Locate the cell with the specified text and output its (x, y) center coordinate. 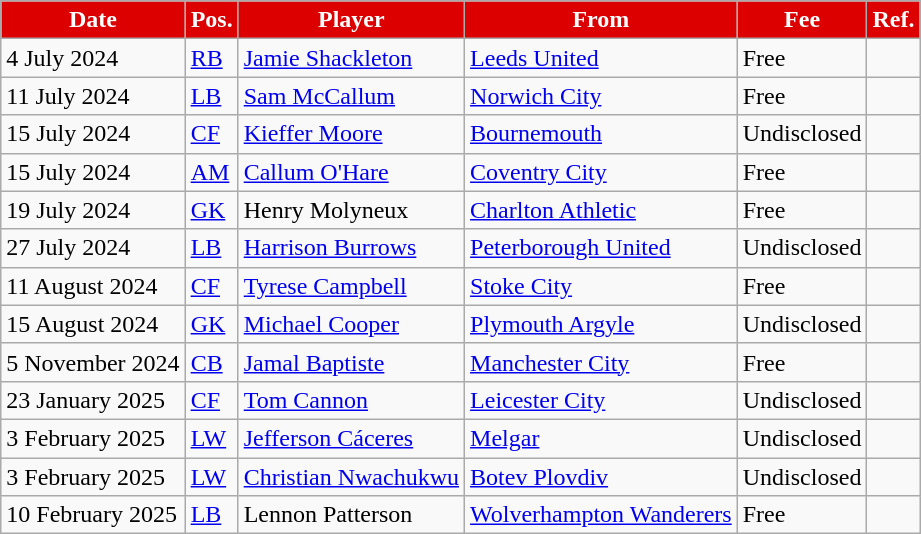
Melgar (602, 438)
Leeds United (602, 58)
15 August 2024 (93, 324)
11 August 2024 (93, 286)
Date (93, 20)
Wolverhampton Wanderers (602, 515)
Tom Cannon (351, 400)
11 July 2024 (93, 96)
AM (212, 172)
Lennon Patterson (351, 515)
Michael Cooper (351, 324)
Callum O'Hare (351, 172)
CB (212, 362)
From (602, 20)
Bournemouth (602, 134)
Jamie Shackleton (351, 58)
23 January 2025 (93, 400)
Henry Molyneux (351, 210)
Jamal Baptiste (351, 362)
Fee (802, 20)
Christian Nwachukwu (351, 477)
Sam McCallum (351, 96)
Pos. (212, 20)
Stoke City (602, 286)
Peterborough United (602, 248)
Tyrese Campbell (351, 286)
27 July 2024 (93, 248)
RB (212, 58)
Coventry City (602, 172)
Harrison Burrows (351, 248)
Player (351, 20)
Charlton Athletic (602, 210)
Ref. (894, 20)
Plymouth Argyle (602, 324)
Leicester City (602, 400)
Kieffer Moore (351, 134)
5 November 2024 (93, 362)
Botev Plovdiv (602, 477)
4 July 2024 (93, 58)
Manchester City (602, 362)
10 February 2025 (93, 515)
Jefferson Cáceres (351, 438)
Norwich City (602, 96)
19 July 2024 (93, 210)
